Return (X, Y) of the center of cell containing provided text 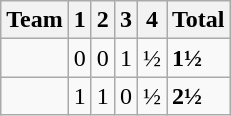
1½ (199, 58)
4 (152, 20)
Team (35, 20)
2½ (199, 96)
Total (199, 20)
2 (102, 20)
3 (126, 20)
